Extract the (x, y) coordinate from the center of the cell holding the provided text.  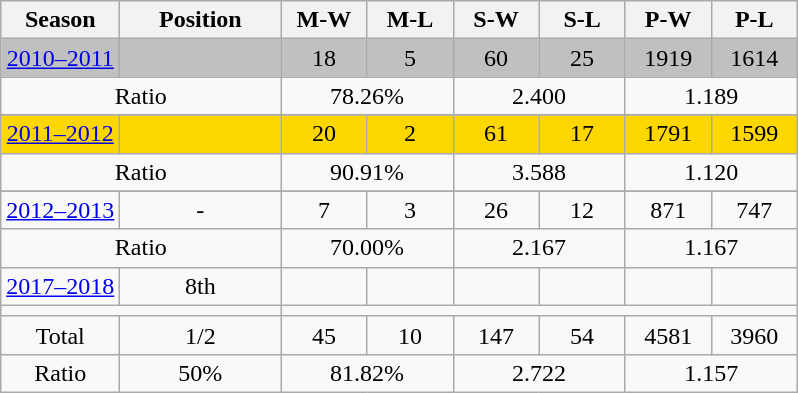
17 (582, 134)
3960 (754, 335)
2.167 (539, 248)
50% (200, 373)
5 (410, 58)
747 (754, 210)
18 (324, 58)
2012–2013 (60, 210)
M-L (410, 20)
P-W (668, 20)
1599 (754, 134)
2010–2011 (60, 58)
3.588 (539, 172)
2.722 (539, 373)
2 (410, 134)
70.00% (367, 248)
54 (582, 335)
1919 (668, 58)
60 (496, 58)
90.91% (367, 172)
P-L (754, 20)
45 (324, 335)
Position (200, 20)
- (200, 210)
M-W (324, 20)
1.167 (711, 248)
61 (496, 134)
2011–2012 (60, 134)
S-W (496, 20)
1/2 (200, 335)
78.26% (367, 96)
8th (200, 286)
1614 (754, 58)
2.400 (539, 96)
2017–2018 (60, 286)
12 (582, 210)
Season (60, 20)
Total (60, 335)
4581 (668, 335)
25 (582, 58)
1791 (668, 134)
10 (410, 335)
26 (496, 210)
1.120 (711, 172)
7 (324, 210)
20 (324, 134)
147 (496, 335)
1.189 (711, 96)
S-L (582, 20)
3 (410, 210)
871 (668, 210)
81.82% (367, 373)
1.157 (711, 373)
